For the text-containing cell, return its midpoint in (X, Y) coordinate format. 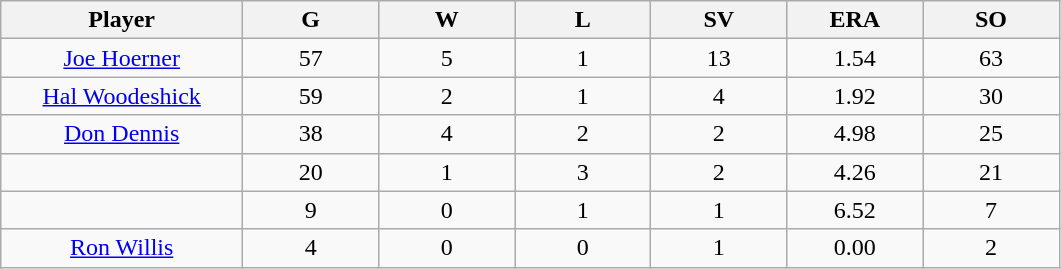
1.92 (855, 96)
Hal Woodeshick (122, 96)
L (583, 20)
Don Dennis (122, 134)
SV (719, 20)
Player (122, 20)
W (447, 20)
25 (991, 134)
30 (991, 96)
57 (311, 58)
6.52 (855, 210)
59 (311, 96)
20 (311, 172)
3 (583, 172)
SO (991, 20)
1.54 (855, 58)
13 (719, 58)
Joe Hoerner (122, 58)
21 (991, 172)
0.00 (855, 248)
5 (447, 58)
9 (311, 210)
Ron Willis (122, 248)
4.26 (855, 172)
G (311, 20)
63 (991, 58)
ERA (855, 20)
38 (311, 134)
7 (991, 210)
4.98 (855, 134)
